Determine the (x, y) coordinate at the center of the cell enclosing the given text.  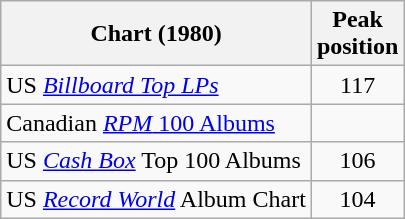
104 (357, 199)
US Cash Box Top 100 Albums (156, 161)
US Billboard Top LPs (156, 85)
Peakposition (357, 34)
US Record World Album Chart (156, 199)
117 (357, 85)
Canadian RPM 100 Albums (156, 123)
Chart (1980) (156, 34)
106 (357, 161)
